Detect which cell encompasses the target text, then output its (x, y) center coordinate. 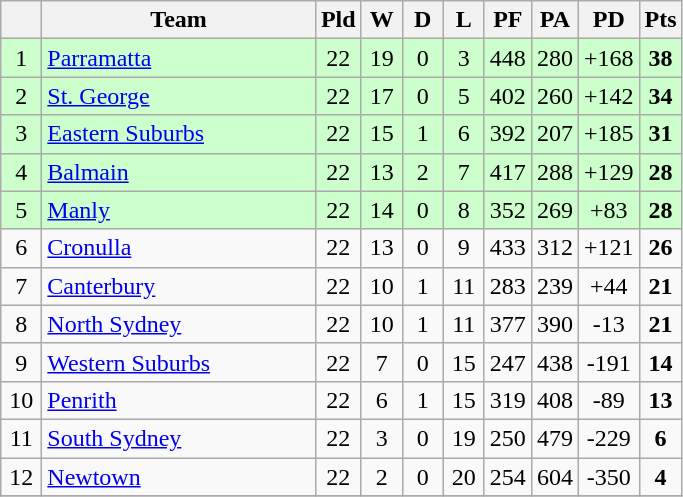
L (464, 20)
247 (508, 362)
+83 (608, 210)
-89 (608, 400)
+185 (608, 134)
38 (660, 58)
PA (554, 20)
269 (554, 210)
250 (508, 438)
Canterbury (179, 286)
433 (508, 248)
Balmain (179, 172)
Cronulla (179, 248)
St. George (179, 96)
+44 (608, 286)
Penrith (179, 400)
417 (508, 172)
280 (554, 58)
+168 (608, 58)
377 (508, 324)
-229 (608, 438)
448 (508, 58)
North Sydney (179, 324)
-350 (608, 477)
408 (554, 400)
20 (464, 477)
South Sydney (179, 438)
34 (660, 96)
Pld (338, 20)
312 (554, 248)
Eastern Suburbs (179, 134)
-191 (608, 362)
Manly (179, 210)
31 (660, 134)
17 (382, 96)
283 (508, 286)
Pts (660, 20)
D (422, 20)
239 (554, 286)
Western Suburbs (179, 362)
PF (508, 20)
PD (608, 20)
438 (554, 362)
+142 (608, 96)
260 (554, 96)
288 (554, 172)
Parramatta (179, 58)
Team (179, 20)
Newtown (179, 477)
604 (554, 477)
12 (22, 477)
254 (508, 477)
319 (508, 400)
402 (508, 96)
207 (554, 134)
352 (508, 210)
+129 (608, 172)
-13 (608, 324)
479 (554, 438)
392 (508, 134)
390 (554, 324)
+121 (608, 248)
W (382, 20)
26 (660, 248)
